From the cell containing the given text, extract its center point as [X, Y] coordinate. 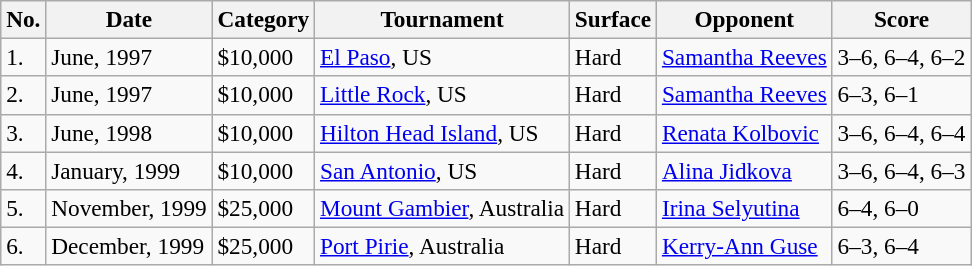
3–6, 6–4, 6–3 [902, 170]
Kerry-Ann Guse [745, 246]
November, 1999 [129, 208]
6–3, 6–4 [902, 246]
Renata Kolbovic [745, 133]
3–6, 6–4, 6–2 [902, 57]
El Paso, US [442, 57]
Surface [612, 19]
June, 1998 [129, 133]
Opponent [745, 19]
Port Pirie, Australia [442, 246]
December, 1999 [129, 246]
Alina Jidkova [745, 170]
Hilton Head Island, US [442, 133]
1. [24, 57]
3. [24, 133]
3–6, 6–4, 6–4 [902, 133]
San Antonio, US [442, 170]
6–4, 6–0 [902, 208]
January, 1999 [129, 170]
4. [24, 170]
Little Rock, US [442, 95]
Score [902, 19]
6–3, 6–1 [902, 95]
2. [24, 95]
Tournament [442, 19]
5. [24, 208]
Date [129, 19]
Category [264, 19]
Irina Selyutina [745, 208]
No. [24, 19]
6. [24, 246]
Mount Gambier, Australia [442, 208]
